For the text-containing cell, return its midpoint in (x, y) coordinate format. 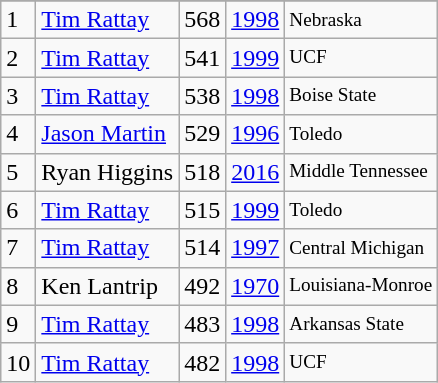
Boise State (361, 96)
492 (202, 286)
Ryan Higgins (108, 172)
529 (202, 134)
538 (202, 96)
Middle Tennessee (361, 172)
Louisiana-Monroe (361, 286)
2016 (256, 172)
Central Michigan (361, 248)
7 (18, 248)
3 (18, 96)
568 (202, 20)
541 (202, 58)
482 (202, 362)
Nebraska (361, 20)
6 (18, 210)
2 (18, 58)
483 (202, 324)
1997 (256, 248)
Ken Lantrip (108, 286)
1970 (256, 286)
1996 (256, 134)
Jason Martin (108, 134)
5 (18, 172)
4 (18, 134)
9 (18, 324)
514 (202, 248)
Arkansas State (361, 324)
518 (202, 172)
515 (202, 210)
8 (18, 286)
10 (18, 362)
1 (18, 20)
